Capture the cell that displays the provided text and extract its (x, y) central coordinate. 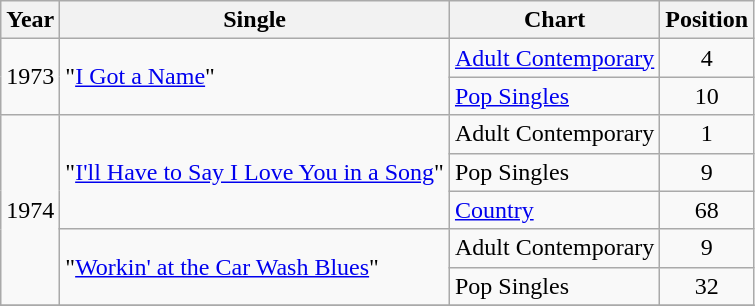
32 (707, 286)
10 (707, 96)
Country (554, 210)
"I'll Have to Say I Love You in a Song" (255, 172)
Position (707, 20)
Single (255, 20)
"Workin' at the Car Wash Blues" (255, 267)
1 (707, 134)
68 (707, 210)
4 (707, 58)
1973 (30, 77)
1974 (30, 210)
Chart (554, 20)
"I Got a Name" (255, 77)
Year (30, 20)
